Identify which cell holds the provided text, then report its [x, y] central coordinate. 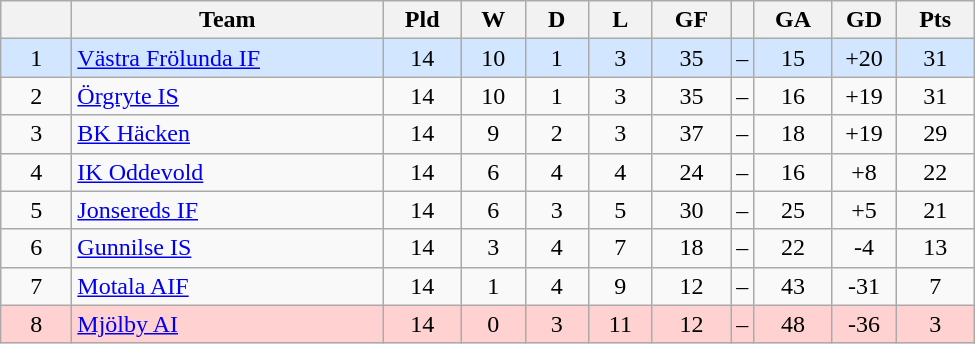
24 [692, 172]
GF [692, 20]
29 [936, 134]
30 [692, 210]
48 [794, 324]
43 [794, 286]
+20 [864, 58]
GD [864, 20]
37 [692, 134]
+5 [864, 210]
W [493, 20]
-4 [864, 248]
25 [794, 210]
8 [36, 324]
Mjölby AI [228, 324]
Team [228, 20]
11 [621, 324]
-36 [864, 324]
0 [493, 324]
GA [794, 20]
Pld [422, 20]
-31 [864, 286]
BK Häcken [228, 134]
21 [936, 210]
L [621, 20]
D [557, 20]
Örgryte IS [228, 96]
Västra Frölunda IF [228, 58]
IK Oddevold [228, 172]
15 [794, 58]
Motala AIF [228, 286]
13 [936, 248]
Pts [936, 20]
Gunnilse IS [228, 248]
Jonsereds IF [228, 210]
+8 [864, 172]
